From the cell containing the given text, extract its center point as (x, y) coordinate. 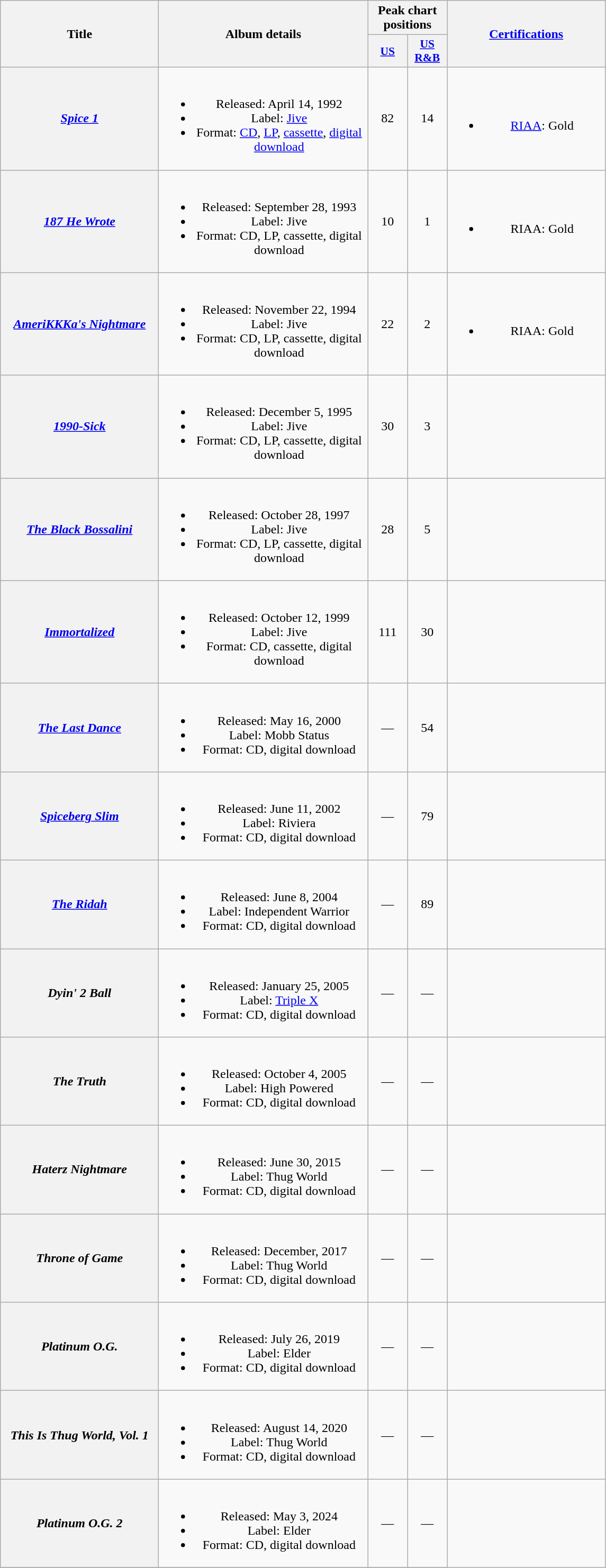
54 (428, 727)
3 (428, 427)
Platinum O.G. 2 (79, 1523)
The Truth (79, 1082)
This Is Thug World, Vol. 1 (79, 1435)
Released: August 14, 2020Label: Thug WorldFormat: CD, digital download (264, 1435)
AmeriKKKa's Nightmare (79, 324)
22 (387, 324)
Dyin' 2 Ball (79, 993)
Released: December, 2017Label: Thug WorldFormat: CD, digital download (264, 1258)
28 (387, 529)
Immortalized (79, 632)
Released: May 3, 2024Label: ElderFormat: CD, digital download (264, 1523)
2 (428, 324)
Throne of Game (79, 1258)
Title (79, 34)
The Black Bossalini (79, 529)
82 (387, 119)
Released: June 30, 2015Label: Thug WorldFormat: CD, digital download (264, 1170)
79 (428, 816)
The Ridah (79, 904)
Haterz Nightmare (79, 1170)
Spiceberg Slim (79, 816)
Album details (264, 34)
Platinum O.G. (79, 1346)
111 (387, 632)
14 (428, 119)
Released: December 5, 1995Label: JiveFormat: CD, LP, cassette, digital download (264, 427)
1990-Sick (79, 427)
89 (428, 904)
The Last Dance (79, 727)
Released: January 25, 2005Label: Triple XFormat: CD, digital download (264, 993)
Certifications (526, 34)
Released: October 4, 2005Label: High PoweredFormat: CD, digital download (264, 1082)
Spice 1 (79, 119)
5 (428, 529)
Released: May 16, 2000Label: Mobb StatusFormat: CD, digital download (264, 727)
Released: July 26, 2019Label: ElderFormat: CD, digital download (264, 1346)
Released: June 11, 2002Label: RivieraFormat: CD, digital download (264, 816)
US (387, 51)
Released: November 22, 1994Label: JiveFormat: CD, LP, cassette, digital download (264, 324)
10 (387, 221)
187 He Wrote (79, 221)
Released: April 14, 1992Label: JiveFormat: CD, LP, cassette, digital download (264, 119)
Released: June 8, 2004Label: Independent WarriorFormat: CD, digital download (264, 904)
Released: September 28, 1993Label: JiveFormat: CD, LP, cassette, digital download (264, 221)
1 (428, 221)
Released: October 12, 1999Label: JiveFormat: CD, cassette, digital download (264, 632)
Released: October 28, 1997Label: JiveFormat: CD, LP, cassette, digital download (264, 529)
Peak chart positions (408, 18)
US R&B (428, 51)
